Return [X, Y] of the center of cell containing provided text 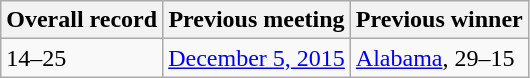
Overall record [82, 20]
Previous winner [439, 20]
Alabama, 29–15 [439, 58]
December 5, 2015 [257, 58]
Previous meeting [257, 20]
14–25 [82, 58]
